Determine the (X, Y) coordinate at the center of the cell enclosing the given text.  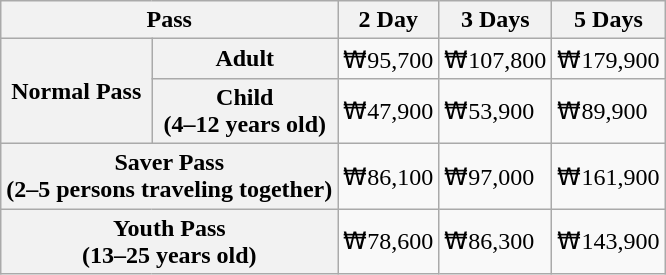
3 Days (496, 20)
Adult (245, 59)
Normal Pass (76, 92)
Pass (170, 20)
₩47,900 (388, 110)
₩95,700 (388, 59)
₩78,600 (388, 240)
₩53,900 (496, 110)
₩179,900 (608, 59)
₩161,900 (608, 176)
5 Days (608, 20)
₩89,900 (608, 110)
₩97,000 (496, 176)
₩107,800 (496, 59)
Child(4–12 years old) (245, 110)
₩143,900 (608, 240)
₩86,100 (388, 176)
₩86,300 (496, 240)
Youth Pass(13–25 years old) (170, 240)
Saver Pass(2–5 persons traveling together) (170, 176)
2 Day (388, 20)
